Return the [X, Y] coordinate for the center point of the cell that contains the specified text.  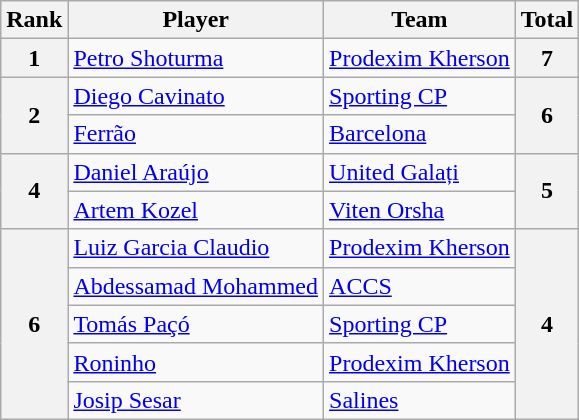
ACCS [420, 286]
7 [547, 58]
Total [547, 20]
Salines [420, 400]
Tomás Paçó [196, 324]
Diego Cavinato [196, 96]
Luiz Garcia Claudio [196, 248]
Josip Sesar [196, 400]
5 [547, 191]
Ferrão [196, 134]
Viten Orsha [420, 210]
Roninho [196, 362]
United Galați [420, 172]
Team [420, 20]
Artem Kozel [196, 210]
1 [34, 58]
2 [34, 115]
Rank [34, 20]
Abdessamad Mohammed [196, 286]
Daniel Araújo [196, 172]
Petro Shoturma [196, 58]
Player [196, 20]
Barcelona [420, 134]
